Find where the given text appears and provide that cell's center as (X, Y) coordinate. 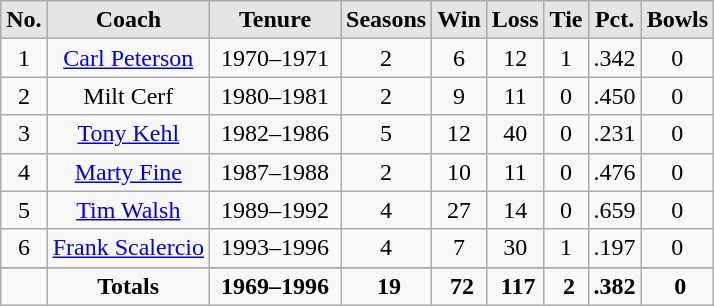
10 (460, 172)
1980–1981 (276, 96)
.197 (614, 248)
Pct. (614, 20)
72 (460, 286)
1987–1988 (276, 172)
Marty Fine (128, 172)
.450 (614, 96)
1993–1996 (276, 248)
3 (24, 134)
1989–1992 (276, 210)
Tenure (276, 20)
9 (460, 96)
Seasons (386, 20)
.231 (614, 134)
.342 (614, 58)
Tim Walsh (128, 210)
No. (24, 20)
.659 (614, 210)
1982–1986 (276, 134)
Bowls (677, 20)
Tony Kehl (128, 134)
Milt Cerf (128, 96)
27 (460, 210)
40 (515, 134)
Coach (128, 20)
.476 (614, 172)
117 (515, 286)
19 (386, 286)
Totals (128, 286)
Win (460, 20)
14 (515, 210)
Loss (515, 20)
7 (460, 248)
1969–1996 (276, 286)
.382 (614, 286)
Tie (566, 20)
Carl Peterson (128, 58)
Frank Scalercio (128, 248)
30 (515, 248)
1970–1971 (276, 58)
